For the text-containing cell, return its midpoint in (X, Y) coordinate format. 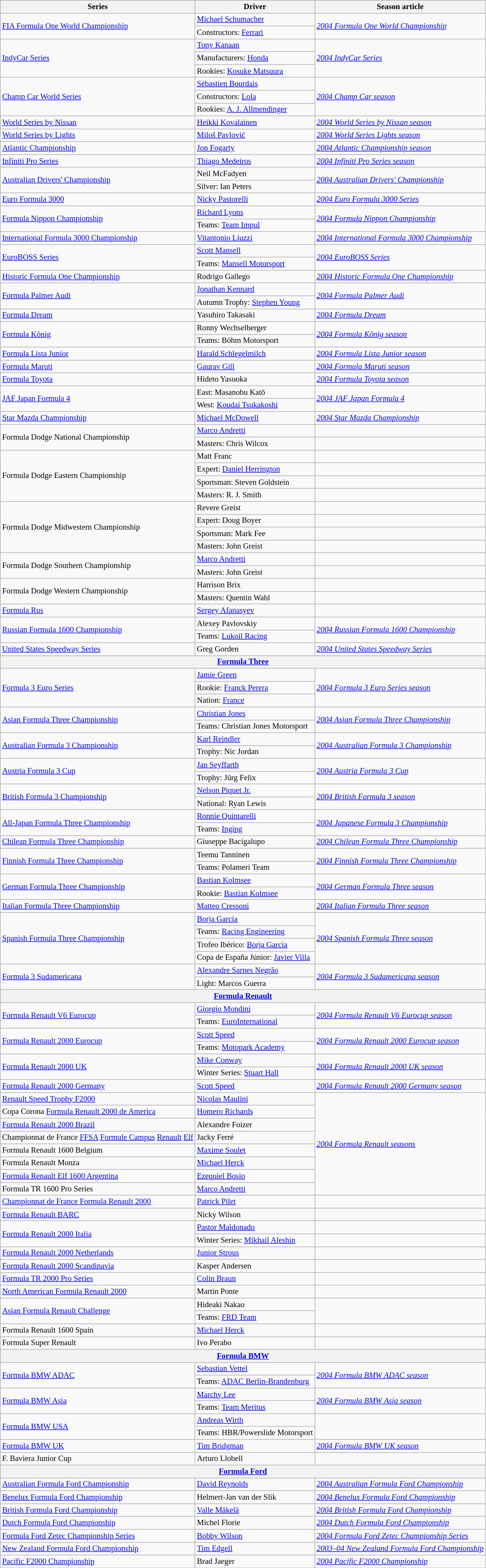
2004 United States Speedway Series (400, 649)
Teams: Lukoil Racing (255, 636)
Michael Schumacher (255, 19)
Formula Maruti (98, 366)
Colin Braun (255, 1279)
Australian Formula Ford Championship (98, 1484)
Gaurav Gill (255, 366)
Championnat de France Formula Renault 2000 (98, 1202)
2004 Formula Renault 2000 Germany season (400, 1086)
Season article (400, 7)
2004 Pacific F2000 Championship (400, 1562)
Formula 3 Sudamericana (98, 977)
Formula Renault (243, 996)
Formula Renault 2000 Netherlands (98, 1253)
Jan Seyffarth (255, 765)
Sportsman: Steven Goldstein (255, 482)
2004 Formula Palmer Audi (400, 296)
Teams: Christian Jones Motorsport (255, 726)
Teams: Team Meritus (255, 1407)
Richard Lyons (255, 212)
FIA Formula One World Championship (98, 26)
2004 Euro Formula 3000 Series (400, 199)
Australian Formula 3 Championship (98, 746)
Miloš Pavlović (255, 135)
Martin Ponte (255, 1292)
Neil McFadyen (255, 174)
Formula Rus (98, 610)
2004 Australian Drivers' Championship (400, 180)
Formula BMW (243, 1356)
East: Masanobu Katō (255, 392)
Thiago Medeiros (255, 161)
Masters: R. J. Smith (255, 495)
Formula Ford (243, 1472)
Rookie: Franck Perera (255, 688)
Patrick Pilet (255, 1202)
2004 Formula Toyota season (400, 379)
Asian Formula Renault Challenge (98, 1311)
Mike Conway (255, 1060)
Helmert-Jan van der Slik (255, 1497)
Formula Renault 2000 Germany (98, 1086)
2004 Spanish Formula Three season (400, 939)
Austria Formula 3 Cup (98, 771)
2004 Formula Nippon Championship (400, 219)
Bobby Wilson (255, 1536)
Formula Three (243, 662)
Constructors: Ferrari (255, 32)
Copa Corona Formula Renault 2000 de America (98, 1112)
2004 British Formula Ford Championship (400, 1510)
Matteo Cressoni (255, 906)
Pastor Maldonado (255, 1227)
Jon Fogarty (255, 148)
2004 Italian Formula Three season (400, 906)
Formula Nippon Championship (98, 219)
Nation: France (255, 700)
2004 Formula 3 Sudamericana season (400, 977)
Homero Richards (255, 1112)
Manufacturers: Honda (255, 58)
2004 World Series by Nissan season (400, 122)
Tim Bridgman (255, 1446)
World Series by Lights (98, 135)
Formula Dodge Midwestern Championship (98, 527)
Tim Edgell (255, 1549)
2004 Australian Formula Ford Championship (400, 1484)
2004 Formula Lista Junior season (400, 353)
Renault Speed Trophy F2000 (98, 1099)
Ivo Perabo (255, 1343)
Formula Renault 1600 Spain (98, 1330)
Winter Series: Stuart Hall (255, 1073)
Heikki Kovalainen (255, 122)
Teemu Tanninen (255, 855)
Kasper Andersen (255, 1266)
Formula 3 Euro Series (98, 688)
Hideto Yasuoka (255, 379)
Rookies: Kosuke Matsuura (255, 71)
Scott Mansell (255, 251)
British Formula 3 Championship (98, 797)
Formula BMW UK (98, 1446)
2004 Formula BMW Asia season (400, 1401)
2004 Formula Dream (400, 315)
Infiniti Pro Series (98, 161)
Spanish Formula Three Championship (98, 939)
Giorgio Mondini (255, 1009)
West: Koudai Tsukakoshi (255, 405)
Michel Florie (255, 1523)
2004 JAF Japan Formula 4 (400, 399)
2004 Formula BMW UK season (400, 1446)
Brad Jaeger (255, 1562)
IndyCar Series (98, 58)
Formula BMW USA (98, 1426)
2004 Austria Formula 3 Cup (400, 771)
Formula TR 1600 Pro Series (98, 1189)
Yasuhiro Takasaki (255, 315)
Formula Renault Monza (98, 1163)
2004 Formula Ford Zetec Championship Series (400, 1536)
Jacky Ferré (255, 1137)
Formula BMW Asia (98, 1401)
2004 Formula Renault V6 Eurocup season (400, 1015)
2004 Formula Renault seasons (400, 1144)
2004 Atlantic Championship season (400, 148)
Teams: Inging (255, 829)
2004 Infiniti Pro Series season (400, 161)
Vitantonio Liuzzi (255, 238)
Formula Dodge National Championship (98, 437)
2004 Historic Formula One Championship (400, 276)
Hideaki Nakao (255, 1305)
Christian Jones (255, 713)
Sergey Afanasyev (255, 610)
Teams: HBR/Powerslide Motorsport (255, 1433)
Teams: Team Impul (255, 225)
Italian Formula Three Championship (98, 906)
Sportsman: Mark Fee (255, 533)
Giuseppe Bacigalupo (255, 842)
Formula Renault BARC (98, 1215)
Teams: Polameri Team (255, 868)
Formula BMW ADAC (98, 1375)
2004 Formula 3 Euro Series season (400, 688)
Pacific F2000 Championship (98, 1562)
Expert: Daniel Herrington (255, 469)
2004 International Formula 3000 Championship (400, 238)
Formula TR 2000 Pro Series (98, 1279)
2004 Asian Formula Three Championship (400, 720)
Michael McDowell (255, 418)
2004 Formula One World Championship (400, 26)
Formula Renault 2000 UK (98, 1067)
Champ Car World Series (98, 97)
Teams: EuroInternational (255, 1022)
Trofeo Ibérico: Borja García (255, 945)
Alexandre Sarnes Negrão (255, 970)
Euro Formula 3000 (98, 199)
F. Baviera Junior Cup (98, 1459)
Masters: Chris Wilcox (255, 443)
Light: Marcos Guerra (255, 983)
Formula Dream (98, 315)
Rookie: Bastian Kolmsee (255, 893)
Teams: FRD Team (255, 1317)
Rookies: A. J. Allmendinger (255, 109)
Jonathan Kennard (255, 289)
Formula Renault 2000 Italia (98, 1234)
Andreas Wirth (255, 1420)
Valle Mäkelä (255, 1510)
Masters: Quentin Wahl (255, 598)
Formula Toyota (98, 379)
Copa de España Júnior: Javier Villa (255, 958)
2004 Finnish Formula Three Championship (400, 861)
British Formula Ford Championship (98, 1510)
Formula Lista Junior (98, 353)
Formula König (98, 334)
Formula Renault V6 Eurocup (98, 1015)
Series (98, 7)
Nicolas Maulini (255, 1099)
Junior Strous (255, 1253)
Alexandre Foizer (255, 1125)
2004 Formula König season (400, 334)
Formula Renault 2000 Scandinavia (98, 1266)
Constructors: Lola (255, 97)
All-Japan Formula Three Championship (98, 823)
Harrison Brix (255, 585)
Jamie Green (255, 675)
Star Mazda Championship (98, 418)
Sébastien Bourdais (255, 84)
2004 Star Mazda Championship (400, 418)
Dutch Formula Ford Championship (98, 1523)
Harald Schlegelmilch (255, 353)
2004 Formula Renault 2000 Eurocup season (400, 1041)
2004 Australian Formula 3 Championship (400, 746)
EuroBOSS Series (98, 257)
2004 Formula Maruti season (400, 366)
Benelux Formula Ford Championship (98, 1497)
Formula Super Renault (98, 1343)
World Series by Nissan (98, 122)
2004 EuroBOSS Series (400, 257)
2004 Japanese Formula 3 Championship (400, 823)
Formula Dodge Western Championship (98, 592)
2004 Dutch Formula Ford Championship (400, 1523)
Expert: Doug Boyer (255, 521)
2004 Formula Renault 2000 UK season (400, 1067)
2004 World Series Lights season (400, 135)
Alexey Pavlovskiy (255, 623)
Atlantic Championship (98, 148)
2004 IndyCar Series (400, 58)
Ronny Wechselberger (255, 328)
Formula Renault 1600 Belgium (98, 1150)
Nicky Pastorelli (255, 199)
Australian Drivers' Championship (98, 180)
David Reynolds (255, 1484)
Trophy: Jürg Felix (255, 778)
Driver (255, 7)
Nicky Wilson (255, 1215)
Teams: Motopark Academy (255, 1047)
Russian Formula 1600 Championship (98, 630)
2004 Benelux Formula Ford Championship (400, 1497)
Teams: Mansell Motorsport (255, 264)
Sebastian Vettel (255, 1369)
Formula Ford Zetec Championship Series (98, 1536)
2004 Russian Formula 1600 Championship (400, 630)
Karl Reindler (255, 739)
Revere Greist (255, 508)
Ezequiel Bosio (255, 1176)
Teams: Böhm Motorsport (255, 341)
Historic Formula One Championship (98, 276)
Bastian Kolmsee (255, 880)
National: Ryan Lewis (255, 803)
Chilean Formula Three Championship (98, 842)
Borja García (255, 919)
Formula Renault 2000 Eurocup (98, 1041)
Teams: Racing Engineering (255, 932)
New Zealand Formula Ford Championship (98, 1549)
Formula Palmer Audi (98, 296)
Formula Dodge Eastern Championship (98, 475)
Asian Formula Three Championship (98, 720)
JAF Japan Formula 4 (98, 399)
International Formula 3000 Championship (98, 238)
Marchy Lee (255, 1394)
Winter Series: Mikhail Aleshin (255, 1240)
Rodrigo Gallego (255, 276)
2004 Formula BMW ADAC season (400, 1375)
Maxime Soulet (255, 1150)
Silver: Ian Peters (255, 186)
2004 Champ Car season (400, 97)
Autumn Trophy: Stephen Young (255, 302)
Nelson Piquet Jr. (255, 790)
German Formula Three Championship (98, 887)
North American Formula Renault 2000 (98, 1292)
Championnat de France FFSA Formule Campus Renault Elf (98, 1137)
Ronnie Quintarelli (255, 816)
Tony Kanaan (255, 45)
2003–04 New Zealand Formula Ford Championship (400, 1549)
Trophy: Nic Jordan (255, 752)
Arturo Llobell (255, 1459)
Teams: ADAC Berlin-Brandenburg (255, 1382)
2004 British Formula 3 season (400, 797)
Formula Renault Elf 1600 Argentina (98, 1176)
2004 German Formula Three season (400, 887)
Matt Franc (255, 456)
Finnish Formula Three Championship (98, 861)
Formula Renault 2000 Brazil (98, 1125)
United States Speedway Series (98, 649)
Greg Gorden (255, 649)
Formula Dodge Southern Championship (98, 566)
2004 Chilean Formula Three Championship (400, 842)
